Scan for the cell matching the given text and deliver its [X, Y] coordinate at center. 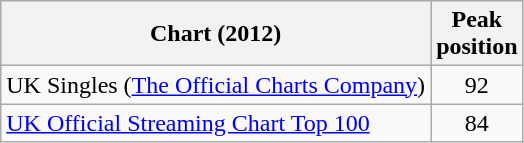
Peakposition [477, 34]
84 [477, 123]
Chart (2012) [216, 34]
UK Official Streaming Chart Top 100 [216, 123]
92 [477, 85]
UK Singles (The Official Charts Company) [216, 85]
